Return the (x, y) coordinate for the center point of the cell that contains the specified text.  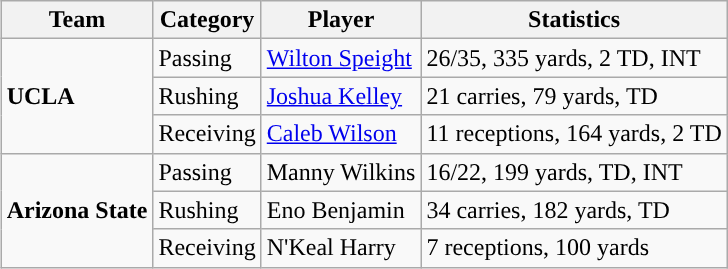
UCLA (77, 96)
Category (207, 20)
Wilton Speight (341, 58)
Player (341, 20)
Caleb Wilson (341, 134)
Team (77, 20)
Manny Wilkins (341, 172)
21 carries, 79 yards, TD (574, 96)
N'Keal Harry (341, 248)
Joshua Kelley (341, 96)
16/22, 199 yards, TD, INT (574, 172)
7 receptions, 100 yards (574, 248)
Statistics (574, 20)
34 carries, 182 yards, TD (574, 210)
26/35, 335 yards, 2 TD, INT (574, 58)
Arizona State (77, 210)
11 receptions, 164 yards, 2 TD (574, 134)
Eno Benjamin (341, 210)
